Find where the given text appears and provide that cell's center as (x, y) coordinate. 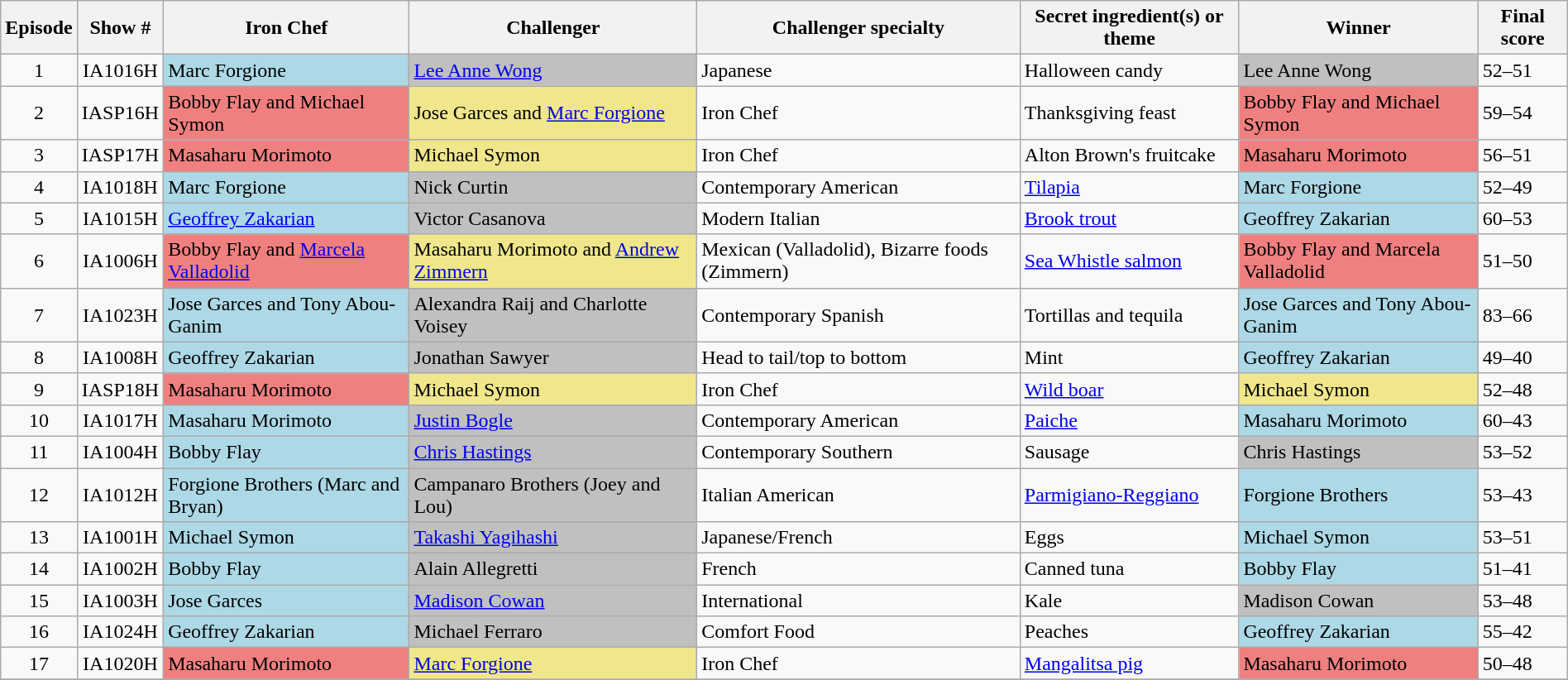
17 (39, 663)
IASP18H (120, 389)
Challenger (553, 28)
Tortillas and tequila (1130, 314)
Jose Garces (286, 601)
Sausage (1130, 452)
IA1015H (120, 218)
14 (39, 569)
49–40 (1523, 357)
53–43 (1523, 495)
15 (39, 601)
Alton Brown's fruitcake (1130, 156)
Comfort Food (858, 632)
Thanksgiving feast (1130, 113)
Victor Casanova (553, 218)
IA1008H (120, 357)
Michael Ferraro (553, 632)
Alain Allegretti (553, 569)
83–66 (1523, 314)
IA1001H (120, 538)
Tilapia (1130, 187)
Jonathan Sawyer (553, 357)
IA1023H (120, 314)
Italian American (858, 495)
Mexican (Valladolid), Bizarre foods (Zimmern) (858, 261)
Alexandra Raij and Charlotte Voisey (553, 314)
60–43 (1523, 420)
Kale (1130, 601)
12 (39, 495)
IA1017H (120, 420)
International (858, 601)
Forgione Brothers (1358, 495)
IA1006H (120, 261)
Canned tuna (1130, 569)
60–53 (1523, 218)
1 (39, 70)
IA1004H (120, 452)
Peaches (1130, 632)
55–42 (1523, 632)
Nick Curtin (553, 187)
Secret ingredient(s) or theme (1130, 28)
Episode (39, 28)
9 (39, 389)
Japanese/French (858, 538)
56–51 (1523, 156)
IA1018H (120, 187)
3 (39, 156)
IASP17H (120, 156)
Forgione Brothers (Marc and Bryan) (286, 495)
Modern Italian (858, 218)
IA1003H (120, 601)
8 (39, 357)
Brook trout (1130, 218)
16 (39, 632)
Show # (120, 28)
Justin Bogle (553, 420)
French (858, 569)
Contemporary Southern (858, 452)
Mint (1130, 357)
Halloween candy (1130, 70)
Japanese (858, 70)
53–51 (1523, 538)
Wild boar (1130, 389)
7 (39, 314)
13 (39, 538)
Sea Whistle salmon (1130, 261)
4 (39, 187)
52–51 (1523, 70)
IA1016H (120, 70)
51–50 (1523, 261)
Takashi Yagihashi (553, 538)
Masaharu Morimoto and Andrew Zimmern (553, 261)
53–48 (1523, 601)
2 (39, 113)
IA1020H (120, 663)
5 (39, 218)
Final score (1523, 28)
11 (39, 452)
59–54 (1523, 113)
50–48 (1523, 663)
52–48 (1523, 389)
IA1002H (120, 569)
IA1012H (120, 495)
Paiche (1130, 420)
Jose Garces and Marc Forgione (553, 113)
52–49 (1523, 187)
Winner (1358, 28)
Campanaro Brothers (Joey and Lou) (553, 495)
10 (39, 420)
53–52 (1523, 452)
IA1024H (120, 632)
IASP16H (120, 113)
Challenger specialty (858, 28)
Parmigiano-Reggiano (1130, 495)
Eggs (1130, 538)
Head to tail/top to bottom (858, 357)
Mangalitsa pig (1130, 663)
6 (39, 261)
Contemporary Spanish (858, 314)
51–41 (1523, 569)
